Determine the (x, y) coordinate at the center of the cell enclosing the given text.  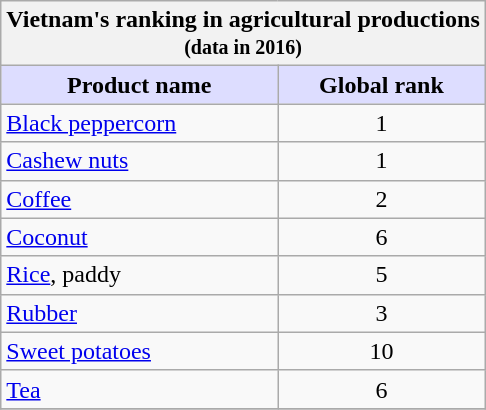
Global rank (382, 85)
Product name (140, 85)
Cashew nuts (140, 161)
5 (382, 275)
Tea (140, 389)
Black peppercorn (140, 123)
2 (382, 199)
Rubber (140, 313)
Sweet potatoes (140, 351)
Vietnam's ranking in agricultural productions(data in 2016) (243, 34)
Coconut (140, 237)
10 (382, 351)
Rice, paddy (140, 275)
3 (382, 313)
Coffee (140, 199)
